Find where the given text appears and provide that cell's center as [x, y] coordinate. 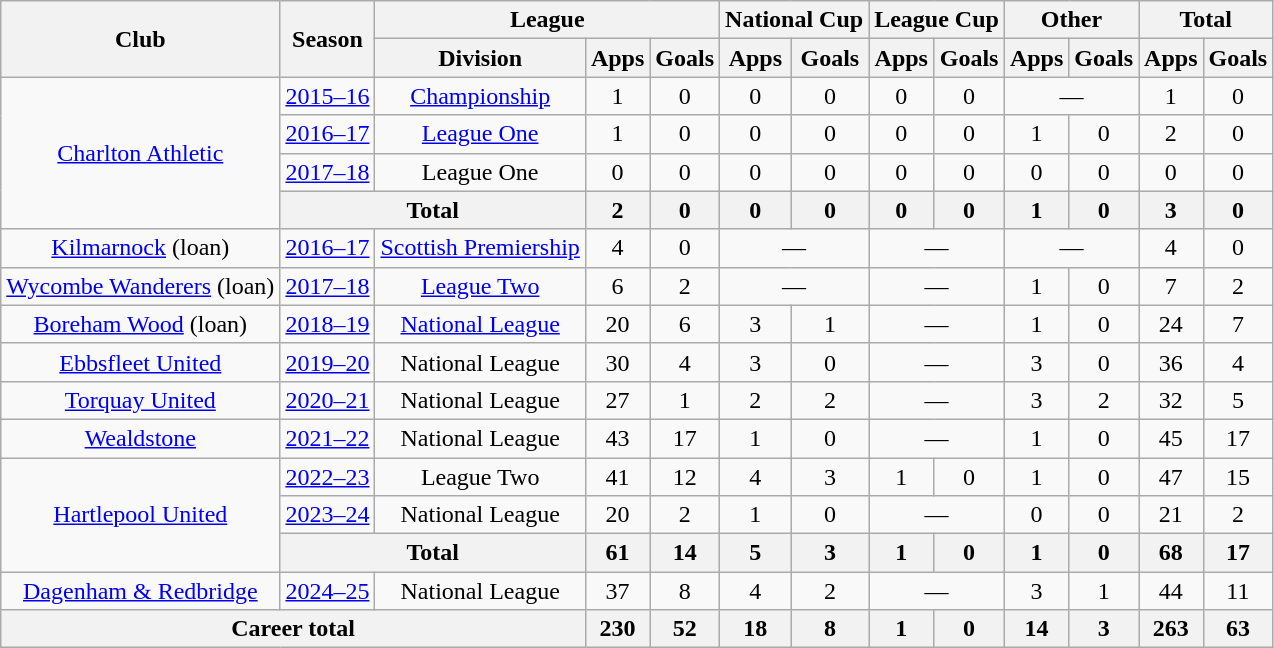
41 [617, 477]
230 [617, 629]
Kilmarnock (loan) [140, 248]
Wealdstone [140, 438]
47 [1171, 477]
24 [1171, 324]
Boreham Wood (loan) [140, 324]
36 [1171, 362]
43 [617, 438]
Season [328, 39]
12 [685, 477]
30 [617, 362]
27 [617, 400]
44 [1171, 591]
League [548, 20]
2015–16 [328, 96]
Other [1071, 20]
Championship [480, 96]
52 [685, 629]
2018–19 [328, 324]
32 [1171, 400]
263 [1171, 629]
Scottish Premiership [480, 248]
Charlton Athletic [140, 153]
Division [480, 58]
2022–23 [328, 477]
Club [140, 39]
21 [1171, 515]
2019–20 [328, 362]
15 [1238, 477]
2024–25 [328, 591]
Torquay United [140, 400]
61 [617, 553]
National Cup [794, 20]
League Cup [937, 20]
Wycombe Wanderers (loan) [140, 286]
68 [1171, 553]
Career total [294, 629]
18 [756, 629]
Ebbsfleet United [140, 362]
37 [617, 591]
2023–24 [328, 515]
2021–22 [328, 438]
11 [1238, 591]
45 [1171, 438]
2020–21 [328, 400]
Hartlepool United [140, 515]
63 [1238, 629]
Dagenham & Redbridge [140, 591]
